Scan for the cell matching the given text and deliver its [x, y] coordinate at center. 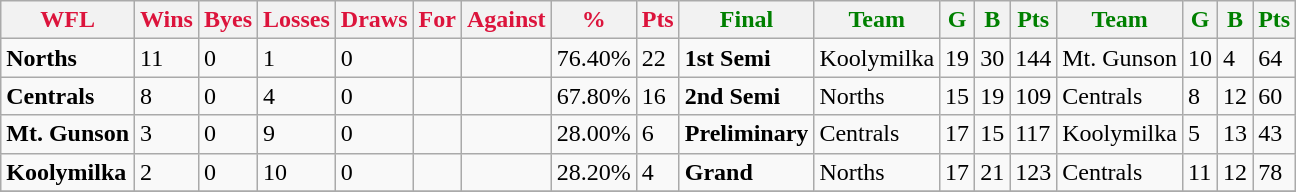
2nd Semi [746, 96]
30 [992, 58]
For [437, 20]
16 [658, 96]
5 [1200, 134]
Draws [374, 20]
% [594, 20]
1 [297, 58]
Preliminary [746, 134]
117 [1034, 134]
28.00% [594, 134]
WFL [68, 20]
76.40% [594, 58]
109 [1034, 96]
3 [167, 134]
78 [1274, 172]
9 [297, 134]
13 [1236, 134]
123 [1034, 172]
64 [1274, 58]
43 [1274, 134]
Wins [167, 20]
60 [1274, 96]
Grand [746, 172]
1st Semi [746, 58]
22 [658, 58]
2 [167, 172]
21 [992, 172]
144 [1034, 58]
6 [658, 134]
Final [746, 20]
28.20% [594, 172]
Against [506, 20]
Byes [228, 20]
67.80% [594, 96]
Losses [297, 20]
